Identify which cell holds the provided text, then report its [X, Y] central coordinate. 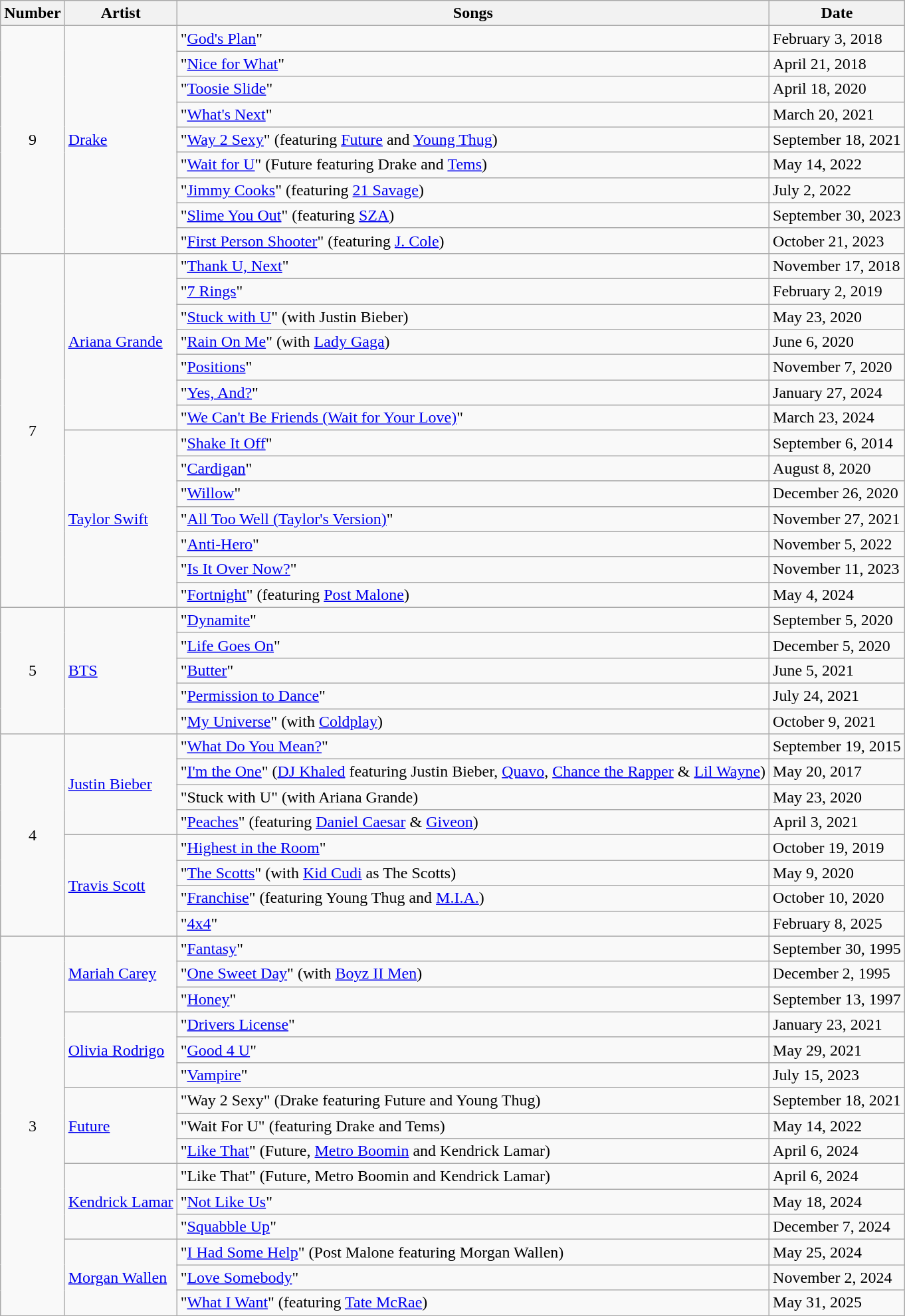
"Yes, And?" [473, 393]
May 31, 2025 [837, 1303]
April 3, 2021 [837, 822]
"Honey" [473, 999]
7 [33, 430]
Artist [121, 13]
"Willow" [473, 494]
Future [121, 1125]
February 2, 2019 [837, 291]
"Stuck with U" (with Justin Bieber) [473, 317]
May 18, 2024 [837, 1202]
Travis Scott [121, 886]
"Is It Over Now?" [473, 569]
"Drivers License" [473, 1024]
"Anti-Hero" [473, 544]
"One Sweet Day" (with Boyz II Men) [473, 974]
"Slime You Out" (featuring SZA) [473, 215]
Kendrick Lamar [121, 1202]
November 5, 2022 [837, 544]
"Wait for U" (Future featuring Drake and Tems) [473, 165]
"Nice for What" [473, 64]
November 27, 2021 [837, 519]
March 20, 2021 [837, 114]
Taylor Swift [121, 519]
"What Do You Mean?" [473, 747]
October 21, 2023 [837, 240]
9 [33, 140]
"We Can't Be Friends (Wait for Your Love)" [473, 418]
"Fortnight" (featuring Post Malone) [473, 595]
4 [33, 835]
September 13, 1997 [837, 999]
August 8, 2020 [837, 468]
October 19, 2019 [837, 848]
March 23, 2024 [837, 418]
December 7, 2024 [837, 1227]
"What's Next" [473, 114]
"Thank U, Next" [473, 266]
April 21, 2018 [837, 64]
"Shake It Off" [473, 443]
Drake [121, 140]
"Squabble Up" [473, 1227]
"Vampire" [473, 1075]
"Butter" [473, 670]
"Peaches" (featuring Daniel Caesar & Giveon) [473, 822]
September 6, 2014 [837, 443]
October 10, 2020 [837, 898]
"Cardigan" [473, 468]
May 20, 2017 [837, 772]
"Way 2 Sexy" (featuring Future and Young Thug) [473, 140]
February 8, 2025 [837, 923]
"Wait For U" (featuring Drake and Tems) [473, 1126]
Morgan Wallen [121, 1277]
"Fantasy" [473, 949]
June 5, 2021 [837, 670]
"All Too Well (Taylor's Version)" [473, 519]
September 5, 2020 [837, 620]
"Stuck with U" (with Ariana Grande) [473, 797]
"Good 4 U" [473, 1050]
January 23, 2021 [837, 1024]
Number [33, 13]
"I'm the One" (DJ Khaled featuring Justin Bieber, Quavo, Chance the Rapper & Lil Wayne) [473, 772]
December 26, 2020 [837, 494]
"Franchise" (featuring Young Thug and M.I.A.) [473, 898]
May 29, 2021 [837, 1050]
July 15, 2023 [837, 1075]
5 [33, 670]
"The Scotts" (with Kid Cudi as The Scotts) [473, 873]
June 6, 2020 [837, 342]
"Jimmy Cooks" (featuring 21 Savage) [473, 190]
"What I Want" (featuring Tate McRae) [473, 1303]
"7 Rings" [473, 291]
"Love Somebody" [473, 1277]
"Dynamite" [473, 620]
November 7, 2020 [837, 367]
November 2, 2024 [837, 1277]
May 4, 2024 [837, 595]
Mariah Carey [121, 974]
"Not Like Us" [473, 1202]
Date [837, 13]
Olivia Rodrigo [121, 1050]
January 27, 2024 [837, 393]
"Positions" [473, 367]
BTS [121, 670]
"My Universe" (with Coldplay) [473, 721]
December 2, 1995 [837, 974]
"First Person Shooter" (featuring J. Cole) [473, 240]
"Way 2 Sexy" (Drake featuring Future and Young Thug) [473, 1100]
April 18, 2020 [837, 89]
July 24, 2021 [837, 696]
"I Had Some Help" (Post Malone featuring Morgan Wallen) [473, 1252]
"Rain On Me" (with Lady Gaga) [473, 342]
September 30, 2023 [837, 215]
September 19, 2015 [837, 747]
November 17, 2018 [837, 266]
"Life Goes On" [473, 645]
October 9, 2021 [837, 721]
"4x4" [473, 923]
Songs [473, 13]
September 30, 1995 [837, 949]
"God's Plan" [473, 39]
November 11, 2023 [837, 569]
"Highest in the Room" [473, 848]
December 5, 2020 [837, 645]
"Toosie Slide" [473, 89]
3 [33, 1125]
"Permission to Dance" [473, 696]
February 3, 2018 [837, 39]
Justin Bieber [121, 785]
July 2, 2022 [837, 190]
May 9, 2020 [837, 873]
May 25, 2024 [837, 1252]
Ariana Grande [121, 341]
